Search for the cell housing the specified text and yield its (x, y) center coordinate. 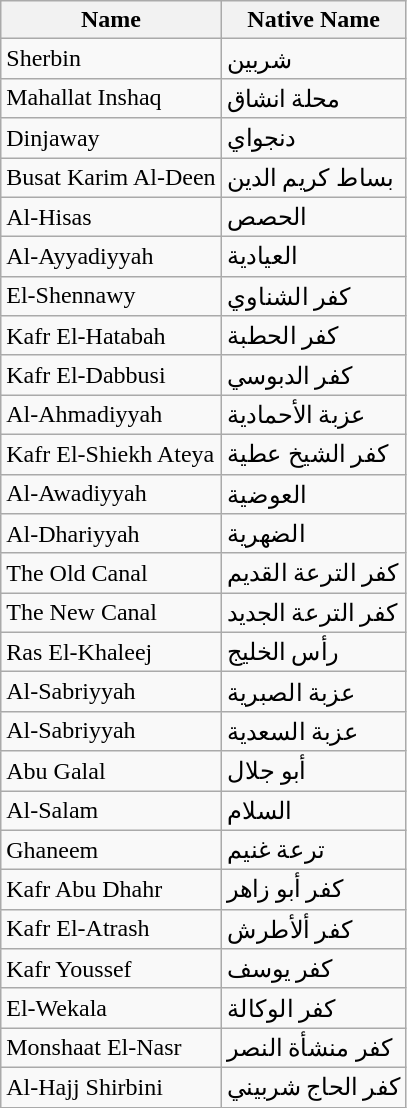
Dinjaway (111, 138)
ترعة غنيم (314, 850)
Mahallat Inshaq (111, 98)
السلام (314, 810)
Kafr El-Atrash (111, 929)
El-Wekala (111, 1008)
Busat Karim Al-Deen (111, 178)
Native Name (314, 20)
العيادية (314, 257)
شربين (314, 59)
عزبة السعدية (314, 731)
Monshaat El-Nasr (111, 1048)
Ras El-Khaleej (111, 652)
Kafr Abu Dhahr (111, 890)
El-Shennawy (111, 296)
كفر ألأطرش (314, 929)
عزبة الأحمادية (314, 415)
Ghaneem (111, 850)
Al-Ayyadiyyah (111, 257)
دنجواي (314, 138)
الضهرية (314, 534)
كفر الوكالة (314, 1008)
عزبة الصبرية (314, 692)
Al-Awadiyyah (111, 494)
العوضية (314, 494)
The Old Canal (111, 573)
الحصص (314, 217)
Al-Hisas (111, 217)
كفر الترعة الجديد (314, 613)
بساط كريم الدين (314, 178)
Al-Salam (111, 810)
Al-Dhariyyah (111, 534)
Al-Ahmadiyyah (111, 415)
كفر الشيخ عطية (314, 454)
كفر منشأة النصر (314, 1048)
Kafr Youssef (111, 969)
Al-Hajj Shirbini (111, 1087)
Kafr El-Hatabah (111, 336)
Sherbin (111, 59)
أبو جلال (314, 771)
كفر الشناوي (314, 296)
كفر يوسف (314, 969)
كفر الحاج شربيني (314, 1087)
Kafr El-Shiekh Ateya (111, 454)
كفر الحطبة (314, 336)
Abu Galal (111, 771)
The New Canal (111, 613)
محلة انشاق (314, 98)
رأس الخليج (314, 652)
كفر الدبوسي (314, 375)
كفر أبو زاهر (314, 890)
Name (111, 20)
كفر الترعة القديم (314, 573)
Kafr El-Dabbusi (111, 375)
